Capture the cell that displays the provided text and extract its [x, y] central coordinate. 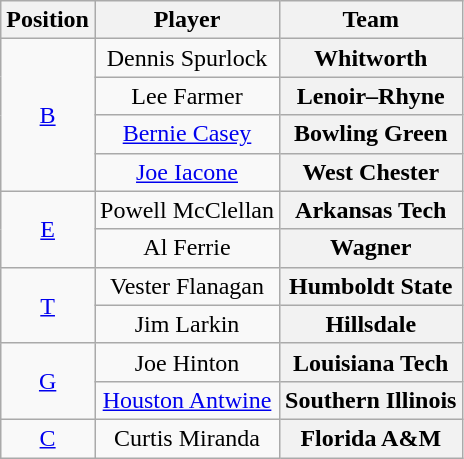
C [48, 438]
Louisiana Tech [371, 362]
Player [186, 20]
Powell McClellan [186, 210]
Team [371, 20]
Position [48, 20]
Lee Farmer [186, 96]
Arkansas Tech [371, 210]
Curtis Miranda [186, 438]
Florida A&M [371, 438]
Dennis Spurlock [186, 58]
Southern Illinois [371, 400]
Joe Hinton [186, 362]
West Chester [371, 172]
Whitworth [371, 58]
Bernie Casey [186, 134]
Jim Larkin [186, 324]
Vester Flanagan [186, 286]
Humboldt State [371, 286]
Lenoir–Rhyne [371, 96]
E [48, 229]
Hillsdale [371, 324]
Wagner [371, 248]
T [48, 305]
G [48, 381]
Houston Antwine [186, 400]
B [48, 115]
Bowling Green [371, 134]
Al Ferrie [186, 248]
Joe Iacone [186, 172]
